Scan for the cell matching the given text and deliver its [x, y] coordinate at center. 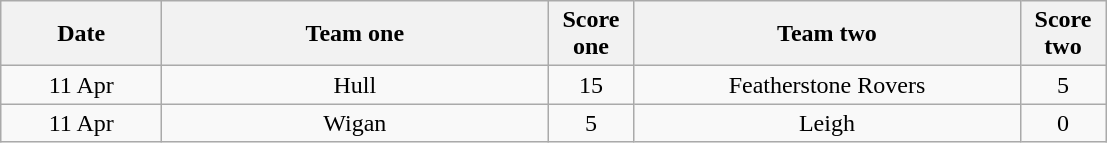
Score two [1063, 34]
15 [591, 85]
Date [82, 34]
0 [1063, 123]
Hull [355, 85]
Team one [355, 34]
Leigh [827, 123]
Wigan [355, 123]
Score one [591, 34]
Team two [827, 34]
Featherstone Rovers [827, 85]
